Locate the cell with the specified text and output its (X, Y) center coordinate. 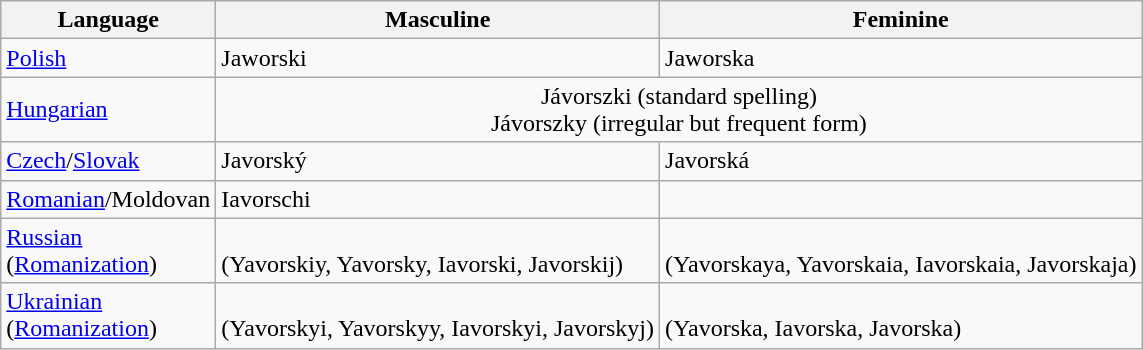
Feminine (902, 20)
Hungarian (108, 110)
Romanian/Moldovan (108, 199)
Language (108, 20)
Ukrainian (Romanization) (108, 316)
Javorský (438, 161)
(Yavorskaya, Yavorskaia, Iavorskaia, Javorskaja) (902, 250)
(Yavorskyi, Yavorskyy, Iavorskyi, Javorskyj) (438, 316)
Masculine (438, 20)
Russian (Romanization) (108, 250)
(Yavorskiy, Yavorsky, Iavorski, Javorskij) (438, 250)
Jaworski (438, 58)
(Yavorska, Iavorska, Javorska) (902, 316)
Jávorszki (standard spelling) Jávorszky (irregular but frequent form) (679, 110)
Jaworska (902, 58)
Iavorschi (438, 199)
Czech/Slovak (108, 161)
Polish (108, 58)
Javorská (902, 161)
